Search for the cell housing the specified text and yield its [X, Y] center coordinate. 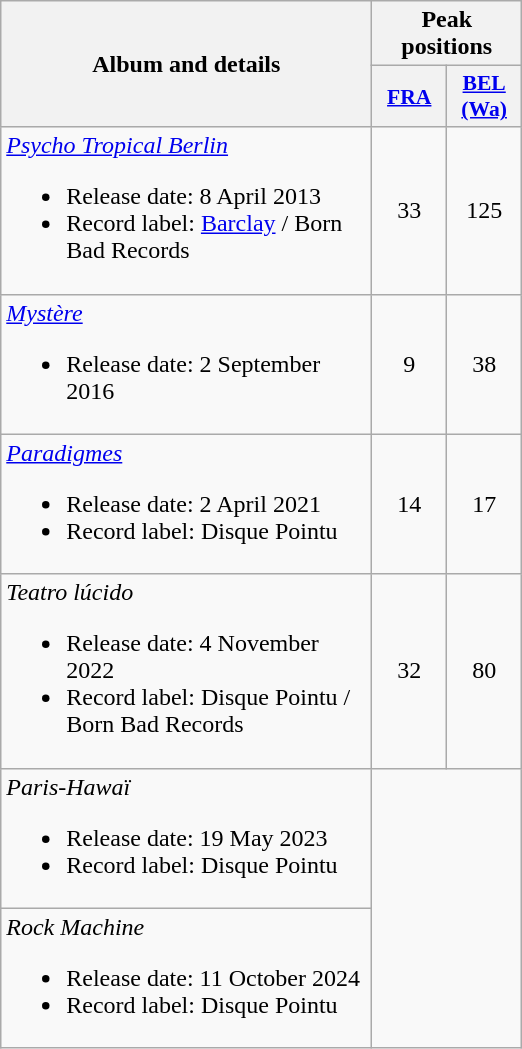
14 [410, 504]
MystèreRelease date: 2 September 2016 [186, 364]
33 [410, 210]
ParadigmesRelease date: 2 April 2021Record label: Disque Pointu [186, 504]
Psycho Tropical BerlinRelease date: 8 April 2013Record label: Barclay / Born Bad Records [186, 210]
Paris-HawaïRelease date: 19 May 2023Record label: Disque Pointu [186, 838]
FRA [410, 96]
9 [410, 364]
125 [484, 210]
Peak positions [447, 34]
17 [484, 504]
80 [484, 671]
32 [410, 671]
BEL (Wa) [484, 96]
Rock MachineRelease date: 11 October 2024Record label: Disque Pointu [186, 978]
Teatro lúcidoRelease date: 4 November 2022Record label: Disque Pointu / Born Bad Records [186, 671]
Album and details [186, 64]
38 [484, 364]
